Find where the given text appears and provide that cell's center as [x, y] coordinate. 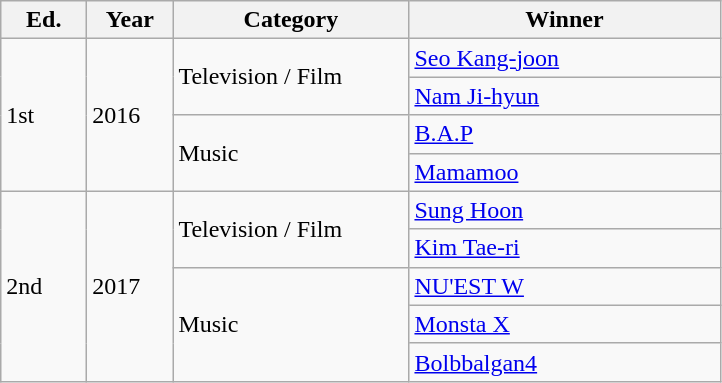
Nam Ji-hyun [564, 96]
Ed. [44, 20]
Mamamoo [564, 172]
Seo Kang-joon [564, 58]
Kim Tae-ri [564, 248]
Category [291, 20]
Monsta X [564, 324]
2nd [44, 286]
NU'EST W [564, 286]
Winner [564, 20]
2017 [130, 286]
2016 [130, 115]
B.A.P [564, 134]
1st [44, 115]
Bolbbalgan4 [564, 362]
Year [130, 20]
Sung Hoon [564, 210]
